Pinpoint the cell where the given text exists, returning its [X, Y] midpoint coordinate. 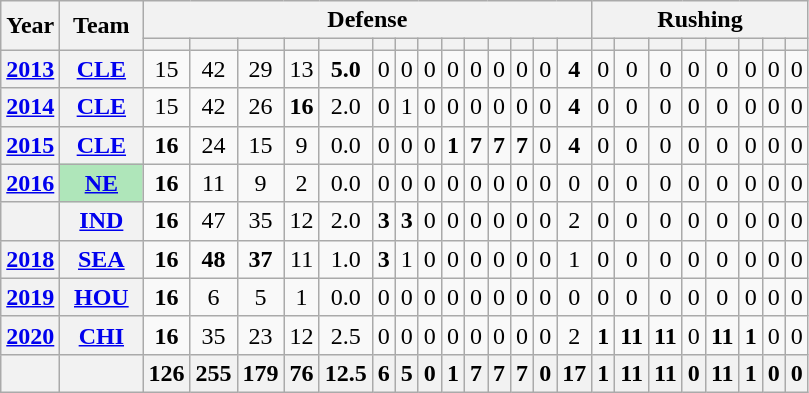
126 [166, 373]
2014 [30, 107]
2020 [30, 335]
47 [214, 221]
255 [214, 373]
Defense [368, 20]
HOU [102, 297]
48 [214, 259]
24 [214, 145]
12.5 [346, 373]
23 [260, 335]
2013 [30, 69]
SEA [102, 259]
CHI [102, 335]
2019 [30, 297]
17 [574, 373]
Year [30, 26]
29 [260, 69]
26 [260, 107]
179 [260, 373]
1.0 [346, 259]
NE [102, 183]
2.5 [346, 335]
2015 [30, 145]
Team [102, 26]
5.0 [346, 69]
76 [302, 373]
37 [260, 259]
13 [302, 69]
2018 [30, 259]
2016 [30, 183]
IND [102, 221]
Rushing [700, 20]
